Return (X, Y) of the center of cell containing provided text 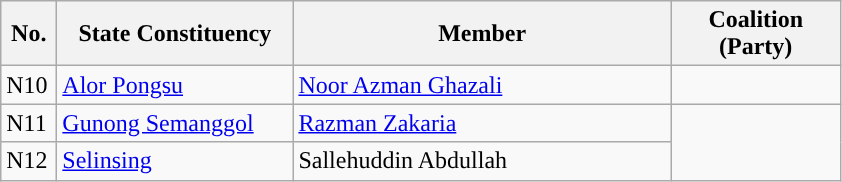
State Constituency (175, 34)
Noor Azman Ghazali (482, 85)
Razman Zakaria (482, 123)
N10 (29, 85)
Gunong Semanggol (175, 123)
Sallehuddin Abdullah (482, 161)
Coalition (Party) (756, 34)
No. (29, 34)
N12 (29, 161)
N11 (29, 123)
Member (482, 34)
Alor Pongsu (175, 85)
Selinsing (175, 161)
